For the text-containing cell, return its midpoint in (x, y) coordinate format. 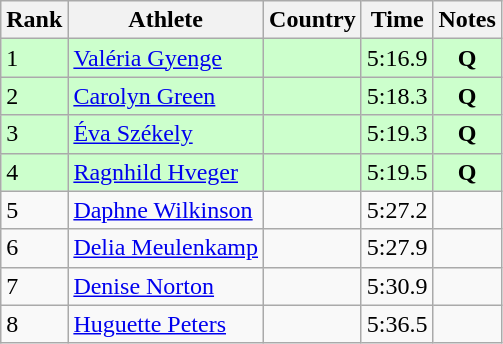
5:27.9 (397, 248)
Éva Székely (166, 134)
Huguette Peters (166, 324)
5:16.9 (397, 58)
Athlete (166, 20)
Time (397, 20)
5:19.3 (397, 134)
2 (34, 96)
5 (34, 210)
Country (313, 20)
5:19.5 (397, 172)
3 (34, 134)
Denise Norton (166, 286)
Ragnhild Hveger (166, 172)
Carolyn Green (166, 96)
Daphne Wilkinson (166, 210)
5:30.9 (397, 286)
Delia Meulenkamp (166, 248)
1 (34, 58)
5:18.3 (397, 96)
Valéria Gyenge (166, 58)
7 (34, 286)
Rank (34, 20)
Notes (467, 20)
5:36.5 (397, 324)
4 (34, 172)
5:27.2 (397, 210)
6 (34, 248)
8 (34, 324)
